Identify which cell holds the provided text, then report its (X, Y) central coordinate. 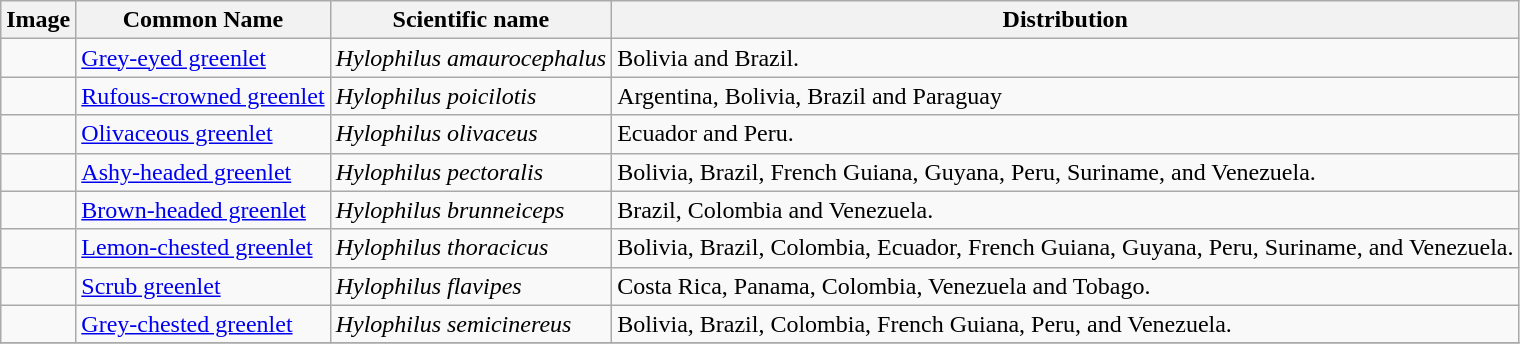
Hylophilus flavipes (470, 286)
Hylophilus pectoralis (470, 172)
Scrub greenlet (203, 286)
Rufous-crowned greenlet (203, 96)
Bolivia, Brazil, Colombia, Ecuador, French Guiana, Guyana, Peru, Suriname, and Venezuela. (1066, 248)
Bolivia, Brazil, Colombia, French Guiana, Peru, and Venezuela. (1066, 324)
Brown-headed greenlet (203, 210)
Olivaceous greenlet (203, 134)
Common Name (203, 20)
Bolivia and Brazil. (1066, 58)
Hylophilus poicilotis (470, 96)
Lemon-chested greenlet (203, 248)
Distribution (1066, 20)
Ashy-headed greenlet (203, 172)
Argentina, Bolivia, Brazil and Paraguay (1066, 96)
Image (38, 20)
Bolivia, Brazil, French Guiana, Guyana, Peru, Suriname, and Venezuela. (1066, 172)
Hylophilus thoracicus (470, 248)
Grey-chested greenlet (203, 324)
Brazil, Colombia and Venezuela. (1066, 210)
Hylophilus amaurocephalus (470, 58)
Hylophilus semicinereus (470, 324)
Hylophilus brunneiceps (470, 210)
Hylophilus olivaceus (470, 134)
Ecuador and Peru. (1066, 134)
Scientific name (470, 20)
Grey-eyed greenlet (203, 58)
Costa Rica, Panama, Colombia, Venezuela and Tobago. (1066, 286)
